Capture the cell that displays the provided text and extract its [x, y] central coordinate. 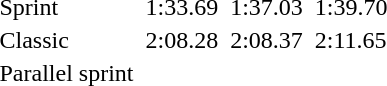
2:08.37 [267, 40]
2:08.28 [182, 40]
